Scan for the cell matching the given text and deliver its [X, Y] coordinate at center. 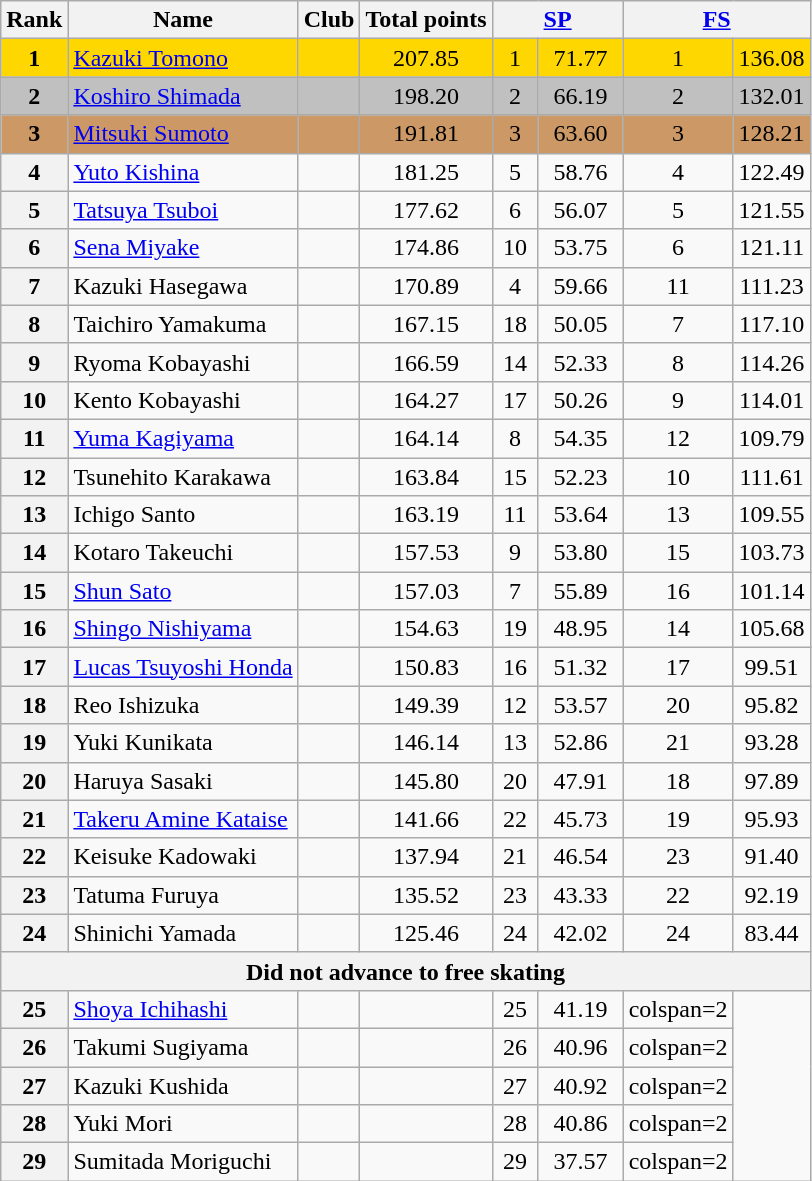
56.07 [580, 210]
121.11 [772, 248]
157.03 [426, 591]
91.40 [772, 857]
Shoya Ichihashi [183, 1009]
97.89 [772, 781]
157.53 [426, 553]
111.61 [772, 477]
128.21 [772, 134]
164.14 [426, 438]
154.63 [426, 629]
53.80 [580, 553]
66.19 [580, 96]
83.44 [772, 933]
47.91 [580, 781]
Kotaro Takeuchi [183, 553]
191.81 [426, 134]
43.33 [580, 895]
95.93 [772, 819]
Sena Miyake [183, 248]
Taichiro Yamakuma [183, 324]
40.96 [580, 1047]
Shun Sato [183, 591]
71.77 [580, 58]
93.28 [772, 743]
181.25 [426, 172]
52.86 [580, 743]
45.73 [580, 819]
40.92 [580, 1085]
40.86 [580, 1124]
Kazuki Tomono [183, 58]
Yuma Kagiyama [183, 438]
46.54 [580, 857]
105.68 [772, 629]
150.83 [426, 667]
59.66 [580, 286]
53.75 [580, 248]
50.26 [580, 400]
Kazuki Hasegawa [183, 286]
Ichigo Santo [183, 515]
50.05 [580, 324]
58.76 [580, 172]
53.64 [580, 515]
Tsunehito Karakawa [183, 477]
41.19 [580, 1009]
Yuto Kishina [183, 172]
207.85 [426, 58]
Did not advance to free skating [406, 971]
42.02 [580, 933]
Keisuke Kadowaki [183, 857]
145.80 [426, 781]
125.46 [426, 933]
137.94 [426, 857]
Sumitada Moriguchi [183, 1162]
55.89 [580, 591]
146.14 [426, 743]
Name [183, 20]
103.73 [772, 553]
52.23 [580, 477]
Total points [426, 20]
Kento Kobayashi [183, 400]
Shinichi Yamada [183, 933]
Tatsuya Tsuboi [183, 210]
136.08 [772, 58]
FS [716, 20]
Takeru Amine Kataise [183, 819]
48.95 [580, 629]
Yuki Kunikata [183, 743]
117.10 [772, 324]
109.79 [772, 438]
Shingo Nishiyama [183, 629]
52.33 [580, 362]
Lucas Tsuyoshi Honda [183, 667]
SP [558, 20]
174.86 [426, 248]
101.14 [772, 591]
Kazuki Kushida [183, 1085]
163.84 [426, 477]
51.32 [580, 667]
198.20 [426, 96]
Rank [34, 20]
109.55 [772, 515]
Yuki Mori [183, 1124]
177.62 [426, 210]
99.51 [772, 667]
Haruya Sasaki [183, 781]
Mitsuki Sumoto [183, 134]
170.89 [426, 286]
121.55 [772, 210]
54.35 [580, 438]
37.57 [580, 1162]
114.26 [772, 362]
132.01 [772, 96]
166.59 [426, 362]
Tatuma Furuya [183, 895]
92.19 [772, 895]
141.66 [426, 819]
63.60 [580, 134]
Takumi Sugiyama [183, 1047]
163.19 [426, 515]
53.57 [580, 705]
Ryoma Kobayashi [183, 362]
149.39 [426, 705]
Club [329, 20]
Reo Ishizuka [183, 705]
167.15 [426, 324]
95.82 [772, 705]
122.49 [772, 172]
111.23 [772, 286]
Koshiro Shimada [183, 96]
164.27 [426, 400]
135.52 [426, 895]
114.01 [772, 400]
